Extract the [x, y] coordinate from the center of the cell holding the provided text.  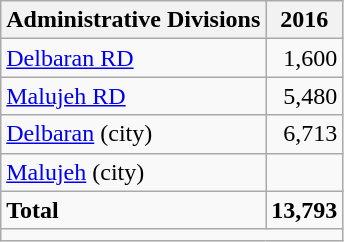
Administrative Divisions [134, 20]
Delbaran RD [134, 58]
1,600 [304, 58]
2016 [304, 20]
Malujeh (city) [134, 172]
13,793 [304, 210]
6,713 [304, 134]
5,480 [304, 96]
Delbaran (city) [134, 134]
Total [134, 210]
Malujeh RD [134, 96]
